Identify which cell holds the provided text, then report its (X, Y) central coordinate. 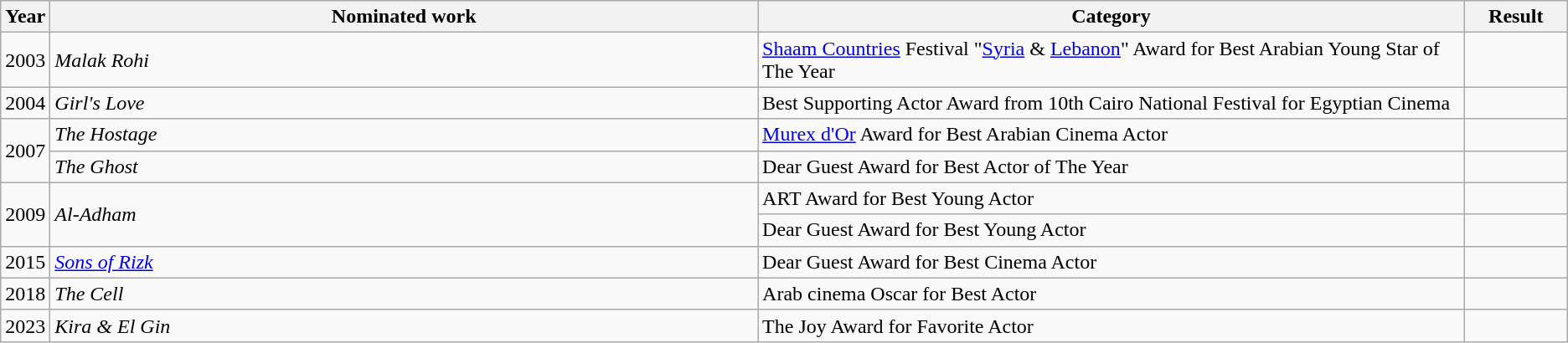
Murex d'Or Award for Best Arabian Cinema Actor (1112, 135)
2023 (25, 325)
Dear Guest Award for Best Cinema Actor (1112, 262)
Dear Guest Award for Best Young Actor (1112, 230)
The Ghost (404, 166)
Result (1516, 17)
Girl's Love (404, 103)
Al-Adham (404, 214)
ART Award for Best Young Actor (1112, 198)
2009 (25, 214)
Best Supporting Actor Award from 10th Cairo National Festival for Egyptian Cinema (1112, 103)
Shaam Countries Festival "Syria & Lebanon" Award for Best Arabian Young Star of The Year (1112, 60)
Sons of Rizk (404, 262)
2007 (25, 151)
Nominated work (404, 17)
Dear Guest Award for Best Actor of The Year (1112, 166)
Year (25, 17)
The Cell (404, 294)
Category (1112, 17)
The Hostage (404, 135)
2018 (25, 294)
Kira & El Gin (404, 325)
Malak Rohi (404, 60)
The Joy Award for Favorite Actor (1112, 325)
2003 (25, 60)
2004 (25, 103)
Arab cinema Oscar for Best Actor (1112, 294)
2015 (25, 262)
